Identify which cell holds the provided text, then report its (x, y) central coordinate. 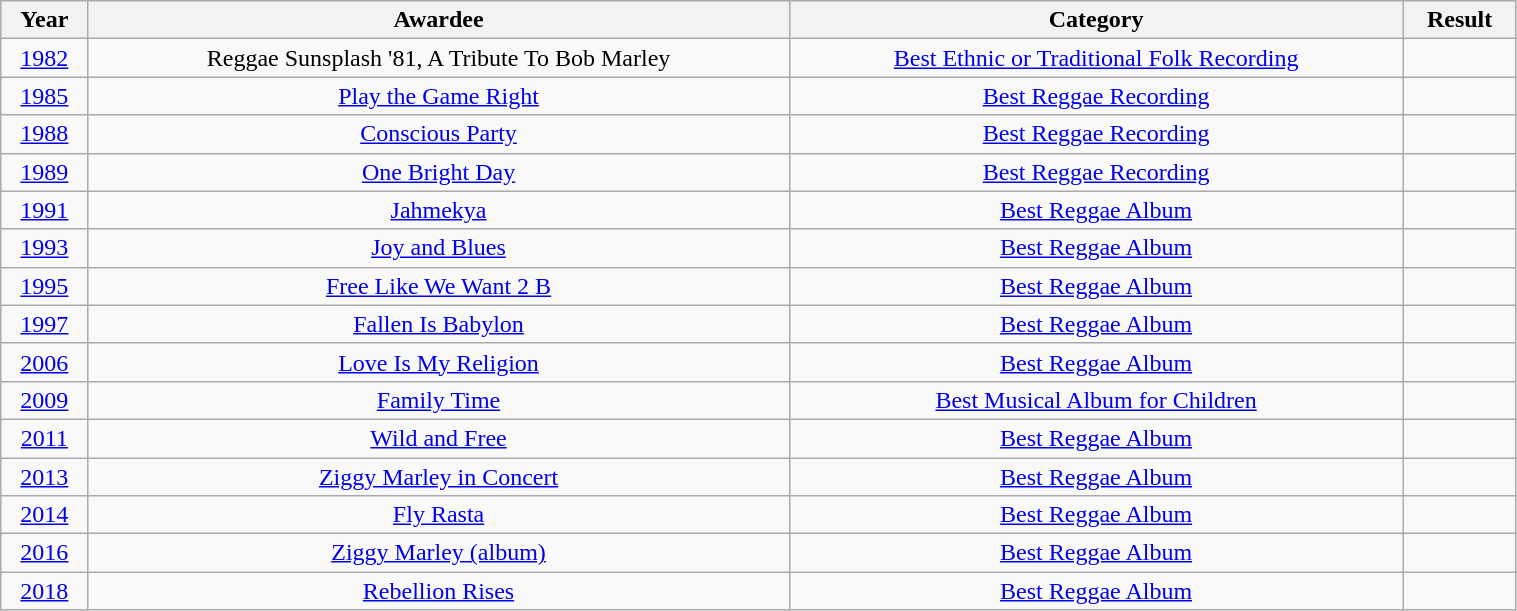
Awardee (438, 20)
One Bright Day (438, 172)
Fallen Is Babylon (438, 324)
Love Is My Religion (438, 362)
Joy and Blues (438, 248)
Reggae Sunsplash '81, A Tribute To Bob Marley (438, 58)
1995 (44, 286)
1985 (44, 96)
Fly Rasta (438, 515)
2014 (44, 515)
Free Like We Want 2 B (438, 286)
Ziggy Marley (album) (438, 553)
2011 (44, 438)
Rebellion Rises (438, 591)
2013 (44, 477)
Conscious Party (438, 134)
Best Ethnic or Traditional Folk Recording (1096, 58)
1988 (44, 134)
Category (1096, 20)
Ziggy Marley in Concert (438, 477)
Family Time (438, 400)
2018 (44, 591)
1993 (44, 248)
Result (1460, 20)
Wild and Free (438, 438)
2009 (44, 400)
1991 (44, 210)
Jahmekya (438, 210)
Best Musical Album for Children (1096, 400)
1982 (44, 58)
1997 (44, 324)
2006 (44, 362)
2016 (44, 553)
Play the Game Right (438, 96)
Year (44, 20)
1989 (44, 172)
